Return the (X, Y) coordinate for the center point of the cell that contains the specified text.  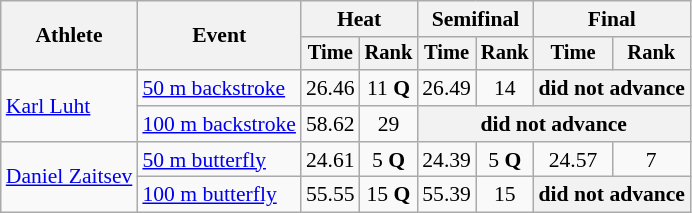
26.46 (330, 88)
7 (652, 160)
26.49 (446, 88)
24.57 (574, 160)
50 m butterfly (219, 160)
14 (505, 88)
55.55 (330, 195)
Semifinal (475, 19)
29 (389, 124)
100 m backstroke (219, 124)
15 (505, 195)
Event (219, 36)
24.39 (446, 160)
Daniel Zaitsev (70, 178)
24.61 (330, 160)
100 m butterfly (219, 195)
58.62 (330, 124)
55.39 (446, 195)
Heat (359, 19)
Karl Luht (70, 106)
15 Q (389, 195)
50 m backstroke (219, 88)
Final (612, 19)
Athlete (70, 36)
11 Q (389, 88)
